Capture the cell that displays the provided text and extract its [X, Y] central coordinate. 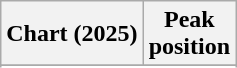
Peakposition [189, 34]
Chart (2025) [72, 34]
